Capture the cell that displays the provided text and extract its [x, y] central coordinate. 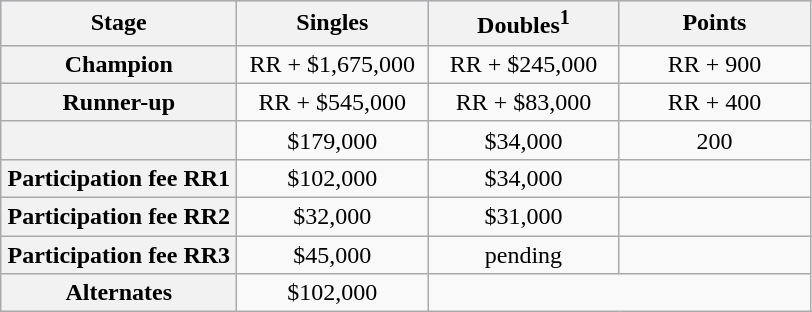
200 [714, 140]
$32,000 [332, 217]
RR + $83,000 [524, 102]
RR + $1,675,000 [332, 64]
RR + 900 [714, 64]
Champion [119, 64]
RR + 400 [714, 102]
Participation fee RR1 [119, 178]
Runner-up [119, 102]
RR + $245,000 [524, 64]
Participation fee RR2 [119, 217]
Participation fee RR3 [119, 255]
Alternates [119, 293]
Doubles1 [524, 24]
Stage [119, 24]
$179,000 [332, 140]
pending [524, 255]
Singles [332, 24]
Points [714, 24]
RR + $545,000 [332, 102]
$31,000 [524, 217]
$45,000 [332, 255]
